Pinpoint the cell where the given text exists, returning its [x, y] midpoint coordinate. 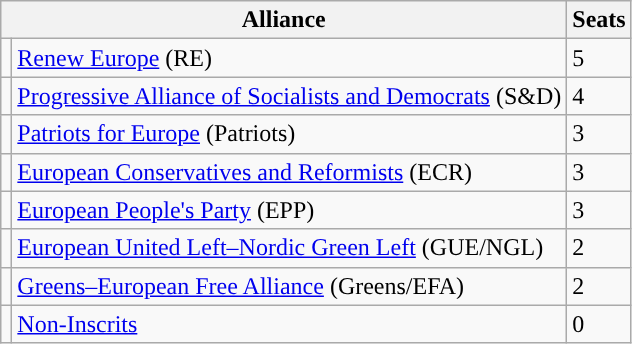
Renew Europe (RE) [290, 58]
Patriots for Europe (Patriots) [290, 134]
5 [599, 58]
4 [599, 96]
European People's Party (EPP) [290, 210]
Progressive Alliance of Socialists and Democrats (S&D) [290, 96]
Non-Inscrits [290, 324]
European Conservatives and Reformists (ECR) [290, 172]
Seats [599, 20]
0 [599, 324]
Greens–European Free Alliance (Greens/EFA) [290, 286]
Alliance [284, 20]
European United Left–Nordic Green Left (GUE/NGL) [290, 248]
